Extract the [X, Y] coordinate from the center of the cell holding the provided text.  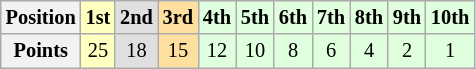
8 [293, 51]
4th [217, 17]
3rd [178, 17]
2nd [136, 17]
7th [331, 17]
8th [369, 17]
25 [98, 51]
10 [255, 51]
1st [98, 17]
15 [178, 51]
6 [331, 51]
Points [41, 51]
12 [217, 51]
6th [293, 17]
18 [136, 51]
Position [41, 17]
10th [450, 17]
2 [407, 51]
4 [369, 51]
5th [255, 17]
1 [450, 51]
9th [407, 17]
